Pinpoint the cell where the given text exists, returning its [X, Y] midpoint coordinate. 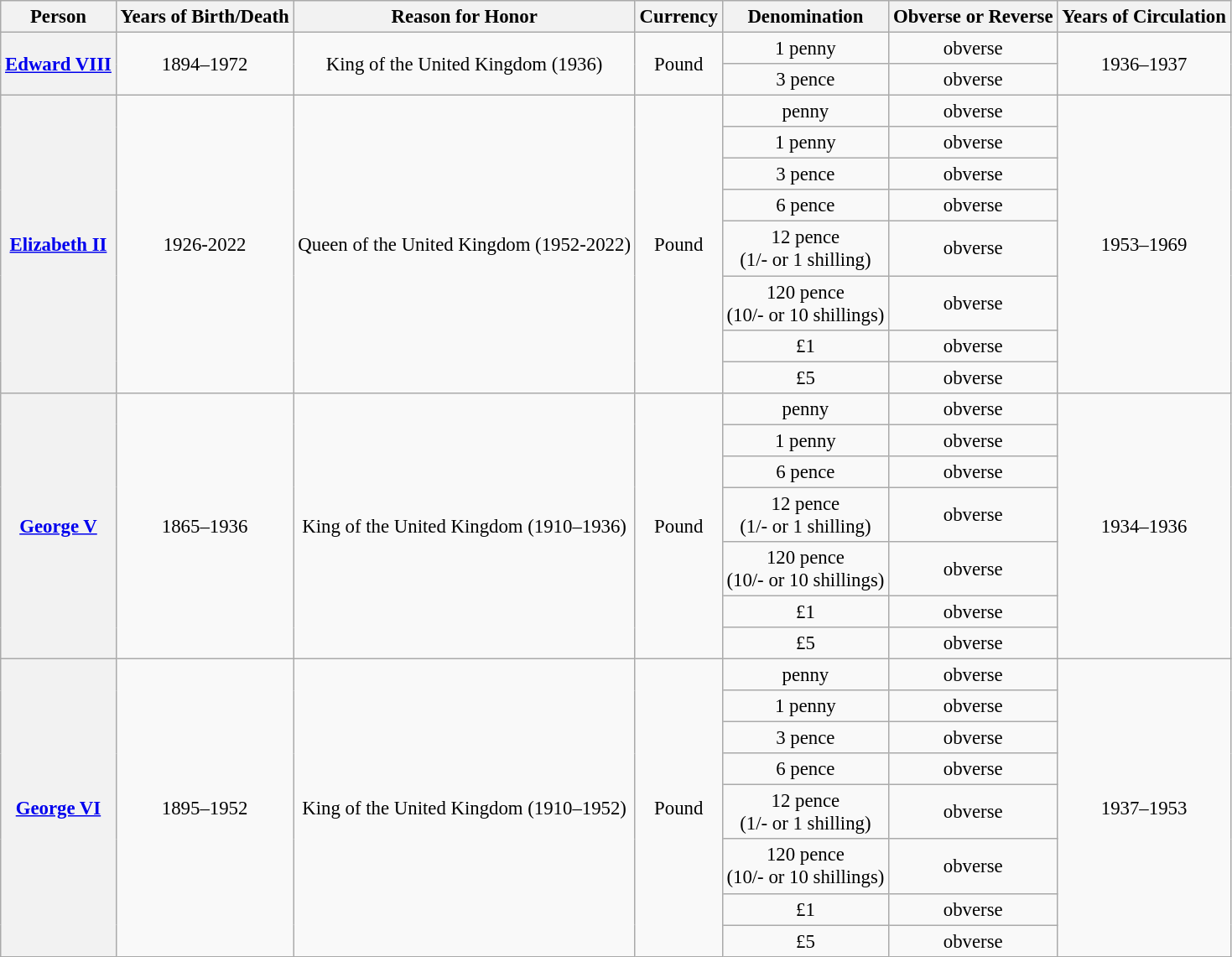
Denomination [805, 17]
Currency [678, 17]
King of the United Kingdom (1910–1952) [465, 809]
Years of Circulation [1144, 17]
George V [59, 525]
1895–1952 [205, 809]
King of the United Kingdom (1910–1936) [465, 525]
Years of Birth/Death [205, 17]
1865–1936 [205, 525]
George VI [59, 809]
Edward VIII [59, 64]
Reason for Honor [465, 17]
1934–1936 [1144, 525]
Queen of the United Kingdom (1952-2022) [465, 245]
Elizabeth II [59, 245]
1894–1972 [205, 64]
King of the United Kingdom (1936) [465, 64]
Person [59, 17]
1936–1937 [1144, 64]
Obverse or Reverse [973, 17]
1926-2022 [205, 245]
1937–1953 [1144, 809]
1953–1969 [1144, 245]
